Identify which cell holds the provided text, then report its [x, y] central coordinate. 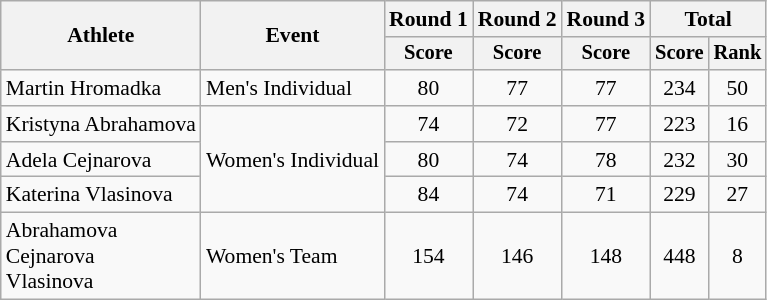
8 [738, 256]
Athlete [101, 36]
Event [292, 36]
AbrahamovaCejnarovaVlasinova [101, 256]
234 [679, 88]
154 [428, 256]
Kristyna Abrahamova [101, 124]
Round 3 [606, 19]
Rank [738, 54]
Adela Cejnarova [101, 160]
148 [606, 256]
84 [428, 195]
Katerina Vlasinova [101, 195]
30 [738, 160]
146 [518, 256]
Women's Team [292, 256]
448 [679, 256]
Men's Individual [292, 88]
50 [738, 88]
Round 2 [518, 19]
27 [738, 195]
Round 1 [428, 19]
232 [679, 160]
16 [738, 124]
Total [708, 19]
223 [679, 124]
78 [606, 160]
72 [518, 124]
Women's Individual [292, 160]
Martin Hromadka [101, 88]
71 [606, 195]
229 [679, 195]
